Find where the given text appears and provide that cell's center as (x, y) coordinate. 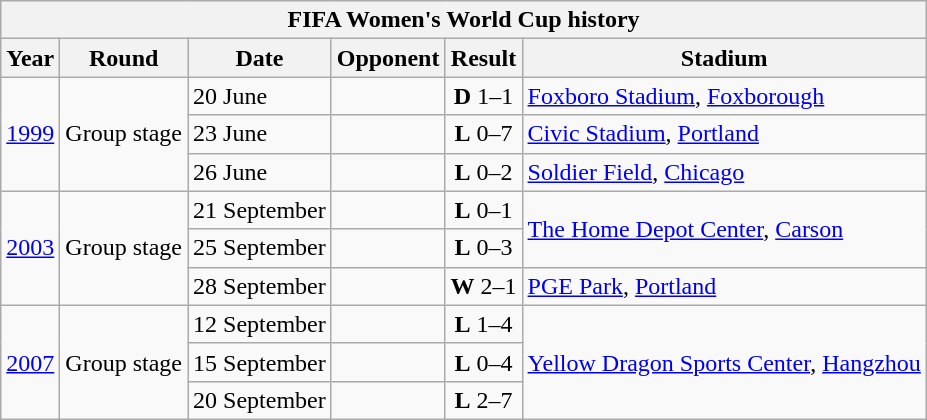
1999 (30, 134)
FIFA Women's World Cup history (464, 20)
Stadium (724, 58)
Result (484, 58)
Foxboro Stadium, Foxborough (724, 96)
Date (260, 58)
2007 (30, 362)
28 September (260, 286)
Soldier Field, Chicago (724, 172)
L 0–2 (484, 172)
Year (30, 58)
L 1–4 (484, 324)
D 1–1 (484, 96)
W 2–1 (484, 286)
15 September (260, 362)
L 0–4 (484, 362)
L 0–3 (484, 248)
23 June (260, 134)
20 September (260, 400)
L 0–7 (484, 134)
26 June (260, 172)
21 September (260, 210)
Yellow Dragon Sports Center, Hangzhou (724, 362)
PGE Park, Portland (724, 286)
The Home Depot Center, Carson (724, 229)
Opponent (388, 58)
L 2–7 (484, 400)
L 0–1 (484, 210)
25 September (260, 248)
20 June (260, 96)
Round (124, 58)
2003 (30, 248)
12 September (260, 324)
Civic Stadium, Portland (724, 134)
